For the text-containing cell, return its midpoint in [x, y] coordinate format. 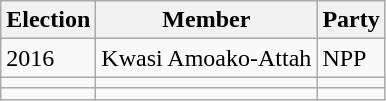
Party [351, 20]
Election [48, 20]
NPP [351, 58]
2016 [48, 58]
Kwasi Amoako-Attah [206, 58]
Member [206, 20]
